Determine the (x, y) coordinate at the center of the cell enclosing the given text.  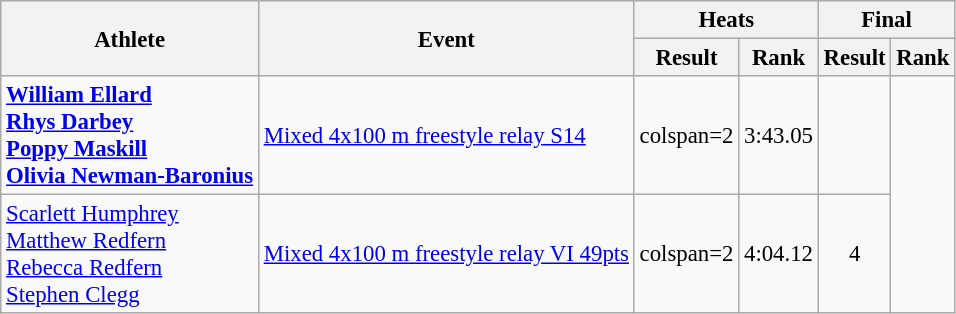
4 (854, 254)
Athlete (130, 38)
4:04.12 (779, 254)
Event (446, 38)
Scarlett HumphreyMatthew RedfernRebecca RedfernStephen Clegg (130, 254)
Heats (726, 20)
William EllardRhys DarbeyPoppy MaskillOlivia Newman-Baronius (130, 136)
3:43.05 (779, 136)
Mixed 4x100 m freestyle relay VI 49pts (446, 254)
Mixed 4x100 m freestyle relay S14 (446, 136)
Final (886, 20)
